Search for the cell housing the specified text and yield its [x, y] center coordinate. 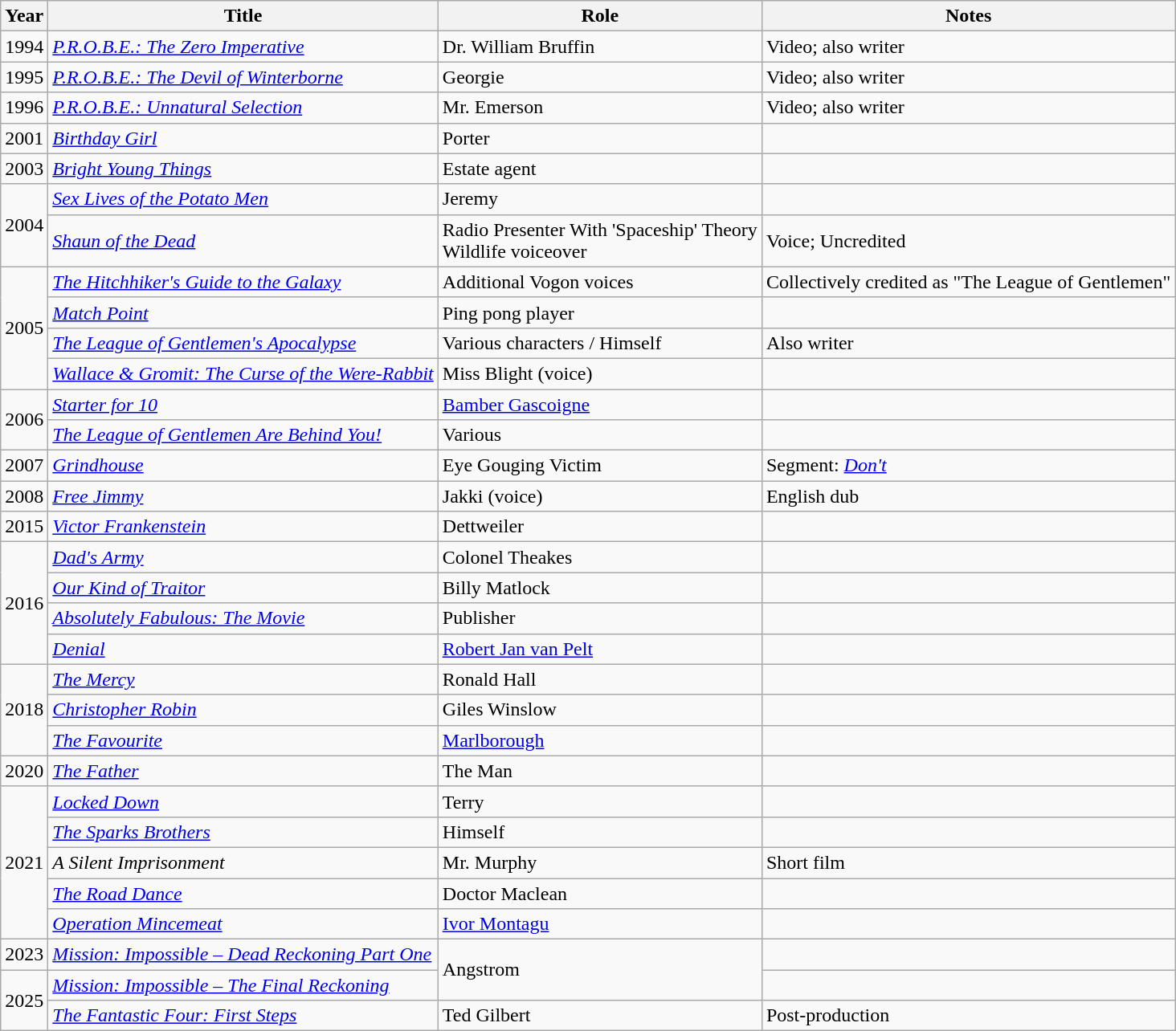
Radio Presenter With 'Spaceship' Theory Wildlife voiceover [599, 241]
The Man [599, 771]
Various characters / Himself [599, 343]
2001 [24, 138]
Doctor Maclean [599, 894]
Wallace & Gromit: The Curse of the Were-Rabbit [243, 373]
Christopher Robin [243, 710]
Jakki (voice) [599, 496]
Sex Lives of the Potato Men [243, 199]
The Sparks Brothers [243, 832]
Year [24, 16]
Victor Frankenstein [243, 527]
Also writer [968, 343]
Role [599, 16]
P.R.O.B.E.: The Zero Imperative [243, 47]
A Silent Imprisonment [243, 862]
Match Point [243, 312]
2016 [24, 603]
2003 [24, 169]
Title [243, 16]
Billy Matlock [599, 588]
The Favourite [243, 740]
2004 [24, 225]
Denial [243, 649]
P.R.O.B.E.: The Devil of Winterborne [243, 77]
2006 [24, 419]
Marlborough [599, 740]
Additional Vogon voices [599, 282]
2025 [24, 1000]
Mission: Impossible – Dead Reckoning Part One [243, 955]
2015 [24, 527]
Mission: Impossible – The Final Reckoning [243, 985]
Ping pong player [599, 312]
The League of Gentlemen Are Behind You! [243, 435]
Our Kind of Traitor [243, 588]
Georgie [599, 77]
Porter [599, 138]
The League of Gentlemen's Apocalypse [243, 343]
The Mercy [243, 679]
Starter for 10 [243, 404]
2018 [24, 710]
Voice; Uncredited [968, 241]
Shaun of the Dead [243, 241]
Ronald Hall [599, 679]
Free Jimmy [243, 496]
Estate agent [599, 169]
Himself [599, 832]
Mr. Murphy [599, 862]
1996 [24, 108]
Colonel Theakes [599, 557]
Publisher [599, 618]
2021 [24, 862]
2023 [24, 955]
Segment: Don't [968, 466]
Ivor Montagu [599, 924]
Ted Gilbert [599, 1016]
Giles Winslow [599, 710]
Various [599, 435]
2007 [24, 466]
Absolutely Fabulous: The Movie [243, 618]
2005 [24, 328]
Operation Mincemeat [243, 924]
Notes [968, 16]
2020 [24, 771]
Bright Young Things [243, 169]
Short film [968, 862]
Terry [599, 801]
1995 [24, 77]
Mr. Emerson [599, 108]
Dettweiler [599, 527]
The Hitchhiker's Guide to the Galaxy [243, 282]
Miss Blight (voice) [599, 373]
Eye Gouging Victim [599, 466]
Birthday Girl [243, 138]
English dub [968, 496]
Robert Jan van Pelt [599, 649]
P.R.O.B.E.: Unnatural Selection [243, 108]
Dr. William Bruffin [599, 47]
1994 [24, 47]
The Fantastic Four: First Steps [243, 1016]
Angstrom [599, 970]
Dad's Army [243, 557]
Bamber Gascoigne [599, 404]
Locked Down [243, 801]
Post-production [968, 1016]
Jeremy [599, 199]
2008 [24, 496]
Collectively credited as "The League of Gentlemen" [968, 282]
Grindhouse [243, 466]
The Father [243, 771]
The Road Dance [243, 894]
